Return (x, y) of the center of cell containing provided text 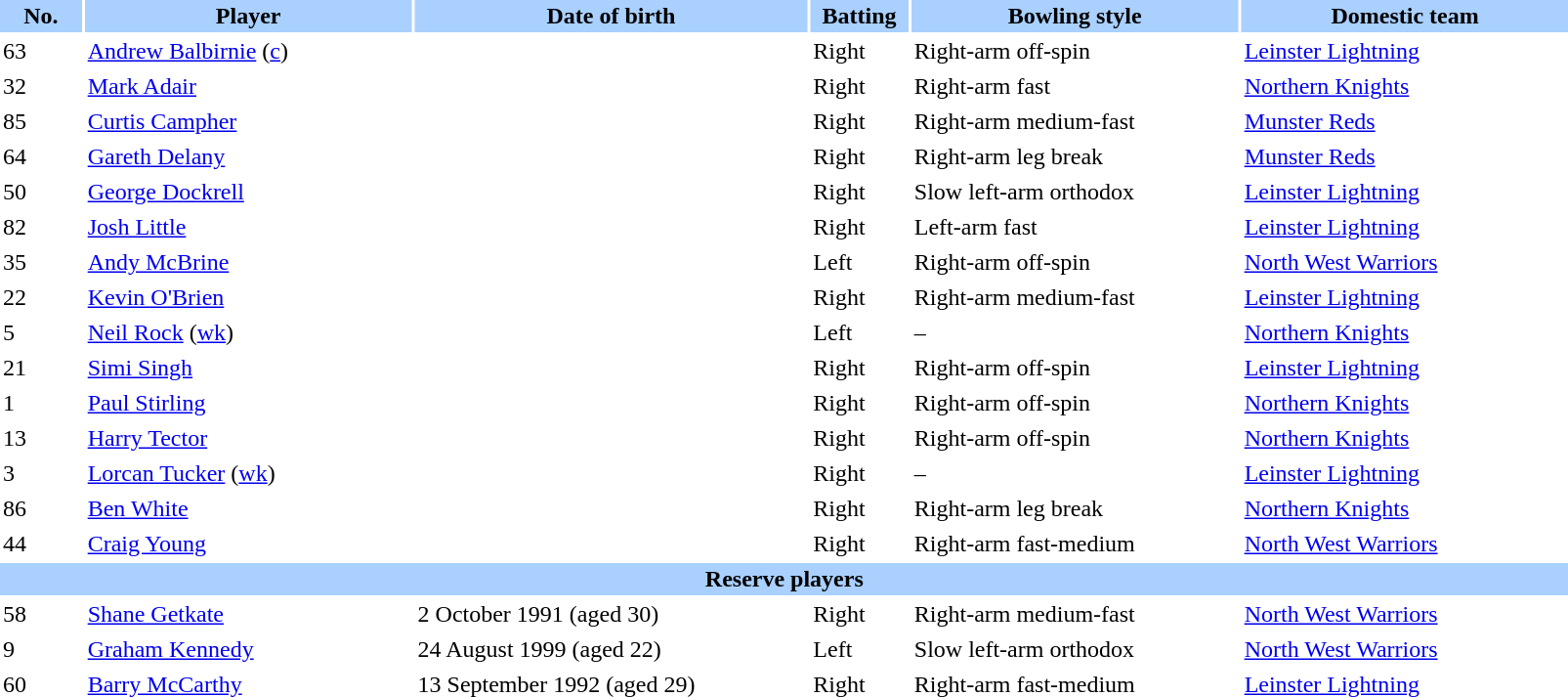
50 (41, 192)
5 (41, 332)
3 (41, 473)
35 (41, 262)
Ben White (248, 508)
Andy McBrine (248, 262)
Right-arm fast-medium (1075, 544)
Graham Kennedy (248, 649)
82 (41, 227)
Bowling style (1075, 16)
Harry Tector (248, 438)
No. (41, 16)
Neil Rock (wk) (248, 332)
Andrew Balbirnie (c) (248, 51)
Craig Young (248, 544)
32 (41, 86)
Right-arm fast (1075, 86)
Date of birth (612, 16)
Paul Stirling (248, 403)
58 (41, 614)
Josh Little (248, 227)
2 October 1991 (aged 30) (612, 614)
63 (41, 51)
64 (41, 156)
1 (41, 403)
24 August 1999 (aged 22) (612, 649)
Mark Adair (248, 86)
22 (41, 297)
44 (41, 544)
Curtis Campher (248, 121)
13 (41, 438)
Batting (859, 16)
Kevin O'Brien (248, 297)
Gareth Delany (248, 156)
9 (41, 649)
Left-arm fast (1075, 227)
21 (41, 368)
85 (41, 121)
Lorcan Tucker (wk) (248, 473)
George Dockrell (248, 192)
Shane Getkate (248, 614)
Player (248, 16)
86 (41, 508)
Simi Singh (248, 368)
